Pinpoint the cell where the given text exists, returning its [X, Y] midpoint coordinate. 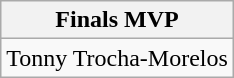
Finals MVP [118, 20]
Tonny Trocha-Morelos [118, 58]
